From the cell containing the given text, extract its center point as [X, Y] coordinate. 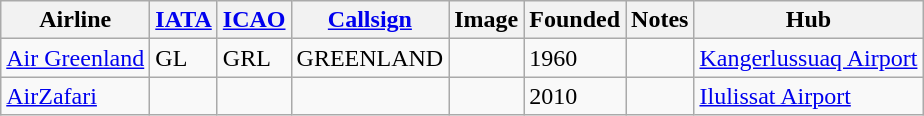
Airline [76, 20]
Image [486, 20]
AirZafari [76, 96]
Kangerlussuaq Airport [808, 58]
ICAO [254, 20]
Notes [660, 20]
1960 [575, 58]
GL [184, 58]
2010 [575, 96]
Hub [808, 20]
GREENLAND [370, 58]
Callsign [370, 20]
IATA [184, 20]
Founded [575, 20]
GRL [254, 58]
Ilulissat Airport [808, 96]
Air Greenland [76, 58]
